Return [x, y] of the center of cell containing provided text 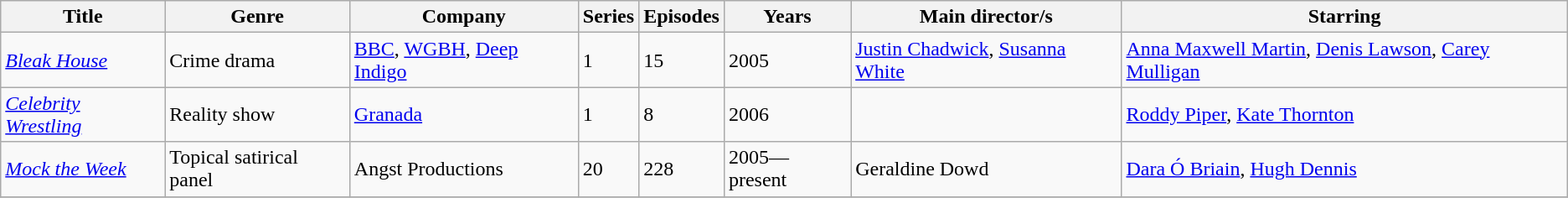
Roddy Piper, Kate Thornton [1344, 114]
Genre [258, 17]
2006 [787, 114]
Mock the Week [83, 169]
20 [608, 169]
Company [464, 17]
2005 [787, 60]
8 [682, 114]
Episodes [682, 17]
Celebrity Wrestling [83, 114]
Justin Chadwick, Susanna White [987, 60]
Years [787, 17]
BBC, WGBH, Deep Indigo [464, 60]
15 [682, 60]
Crime drama [258, 60]
228 [682, 169]
Angst Productions [464, 169]
2005—present [787, 169]
Series [608, 17]
Bleak House [83, 60]
Granada [464, 114]
Main director/s [987, 17]
Reality show [258, 114]
Starring [1344, 17]
Anna Maxwell Martin, Denis Lawson, Carey Mulligan [1344, 60]
Geraldine Dowd [987, 169]
Dara Ó Briain, Hugh Dennis [1344, 169]
Topical satirical panel [258, 169]
Title [83, 17]
